Extract the [X, Y] coordinate from the center of the cell holding the provided text.  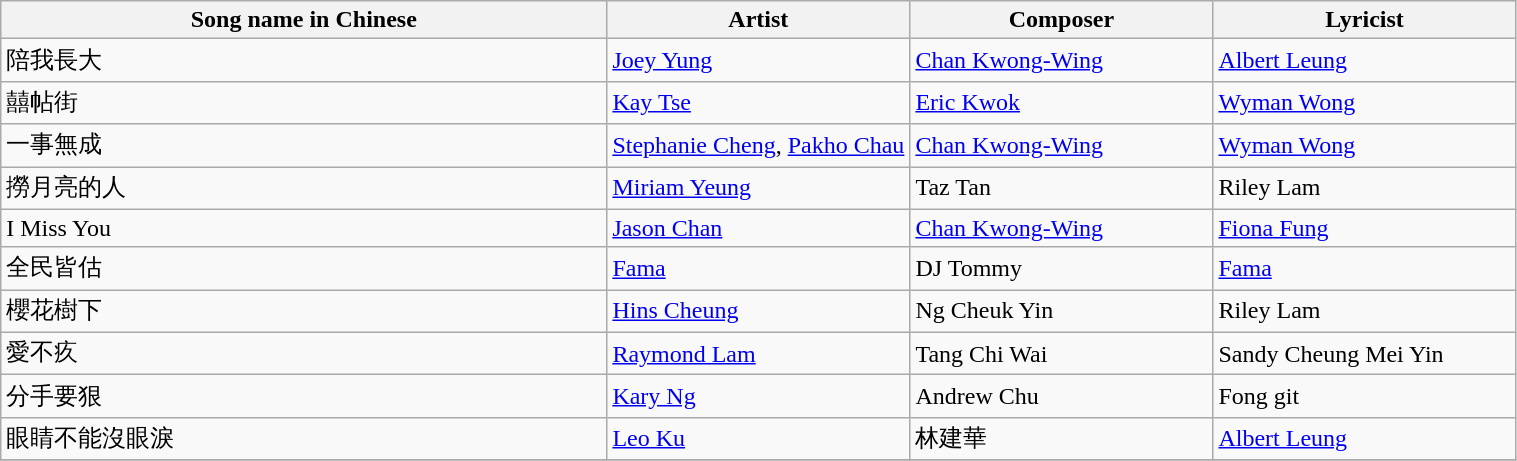
一事無成 [304, 146]
Jason Chan [758, 228]
Song name in Chinese [304, 20]
陪我長大 [304, 60]
Joey Yung [758, 60]
分手要狠 [304, 396]
Raymond Lam [758, 354]
Stephanie Cheng, Pakho Chau [758, 146]
Fiona Fung [1364, 228]
Sandy Cheung Mei Yin [1364, 354]
Fong git [1364, 396]
DJ Tommy [1062, 268]
Composer [1062, 20]
櫻花樹下 [304, 312]
Tang Chi Wai [1062, 354]
Kary Ng [758, 396]
Kay Tse [758, 102]
愛不疚 [304, 354]
Lyricist [1364, 20]
Andrew Chu [1062, 396]
全民皆估 [304, 268]
Leo Ku [758, 438]
囍帖街 [304, 102]
Eric Kwok [1062, 102]
Miriam Yeung [758, 188]
Ng Cheuk Yin [1062, 312]
Taz Tan [1062, 188]
撈月亮的人 [304, 188]
林建華 [1062, 438]
Hins Cheung [758, 312]
Artist [758, 20]
I Miss You [304, 228]
眼睛不能沒眼淚 [304, 438]
